Locate the cell with the specified text and output its (x, y) center coordinate. 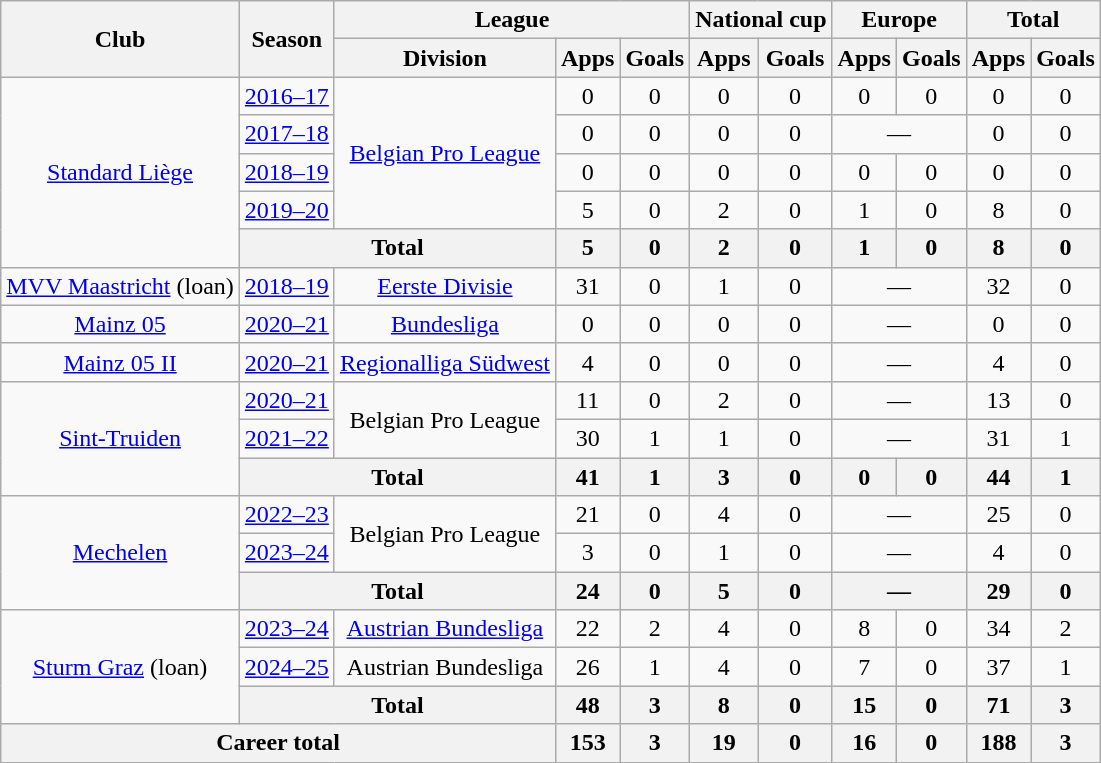
Bundesliga (444, 324)
13 (998, 400)
22 (587, 629)
19 (724, 743)
League (512, 20)
Standard Liège (120, 172)
Sint-Truiden (120, 438)
188 (998, 743)
2022–23 (286, 515)
7 (864, 667)
21 (587, 515)
16 (864, 743)
Regionalliga Südwest (444, 362)
2019–20 (286, 210)
41 (587, 477)
Season (286, 39)
29 (998, 591)
24 (587, 591)
44 (998, 477)
Mainz 05 II (120, 362)
32 (998, 286)
34 (998, 629)
71 (998, 705)
Mainz 05 (120, 324)
30 (587, 438)
Division (444, 58)
11 (587, 400)
Sturm Graz (loan) (120, 667)
Mechelen (120, 553)
25 (998, 515)
National cup (761, 20)
Club (120, 39)
37 (998, 667)
2017–18 (286, 134)
26 (587, 667)
Career total (278, 743)
15 (864, 705)
48 (587, 705)
Eerste Divisie (444, 286)
MVV Maastricht (loan) (120, 286)
Europe (899, 20)
2024–25 (286, 667)
153 (587, 743)
2016–17 (286, 96)
2021–22 (286, 438)
